Detect which cell encompasses the target text, then output its (x, y) center coordinate. 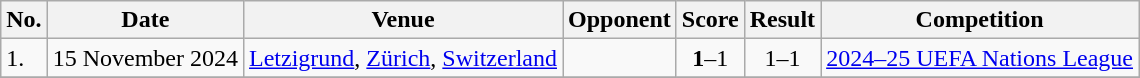
15 November 2024 (145, 58)
2024–25 UEFA Nations League (980, 58)
Result (782, 20)
Competition (980, 20)
Date (145, 20)
Opponent (619, 20)
Score (710, 20)
1. (24, 58)
No. (24, 20)
Venue (404, 20)
Letzigrund, Zürich, Switzerland (404, 58)
